From the cell containing the given text, extract its center point as (x, y) coordinate. 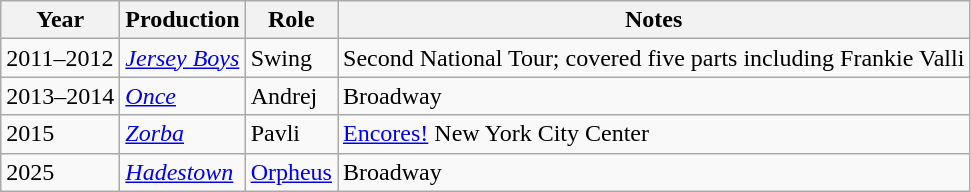
Role (291, 20)
2013–2014 (60, 96)
Pavli (291, 134)
2011–2012 (60, 58)
2025 (60, 172)
Hadestown (182, 172)
Second National Tour; covered five parts including Frankie Valli (654, 58)
Once (182, 96)
Notes (654, 20)
Encores! New York City Center (654, 134)
Zorba (182, 134)
Andrej (291, 96)
Swing (291, 58)
Jersey Boys (182, 58)
Orpheus (291, 172)
Production (182, 20)
2015 (60, 134)
Year (60, 20)
